From the cell containing the given text, extract its center point as (x, y) coordinate. 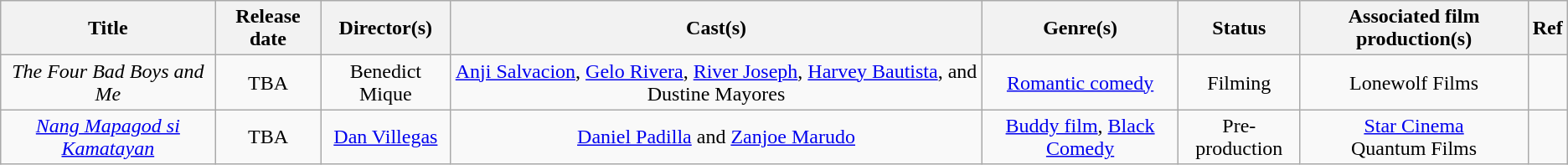
Director(s) (385, 28)
Romantic comedy (1080, 82)
Genre(s) (1080, 28)
Buddy film, Black Comedy (1080, 137)
Lonewolf Films (1414, 82)
Nang Mapagod si Kamatayan (108, 137)
Filming (1240, 82)
Associated film production(s) (1414, 28)
Daniel Padilla and Zanjoe Marudo (717, 137)
Cast(s) (717, 28)
Anji Salvacion, Gelo Rivera, River Joseph, Harvey Bautista, and Dustine Mayores (717, 82)
Ref (1548, 28)
Release date (268, 28)
Benedict Mique (385, 82)
Star CinemaQuantum Films (1414, 137)
The Four Bad Boys and Me (108, 82)
Dan Villegas (385, 137)
Status (1240, 28)
Title (108, 28)
Pre-production (1240, 137)
